Search for the cell housing the specified text and yield its (x, y) center coordinate. 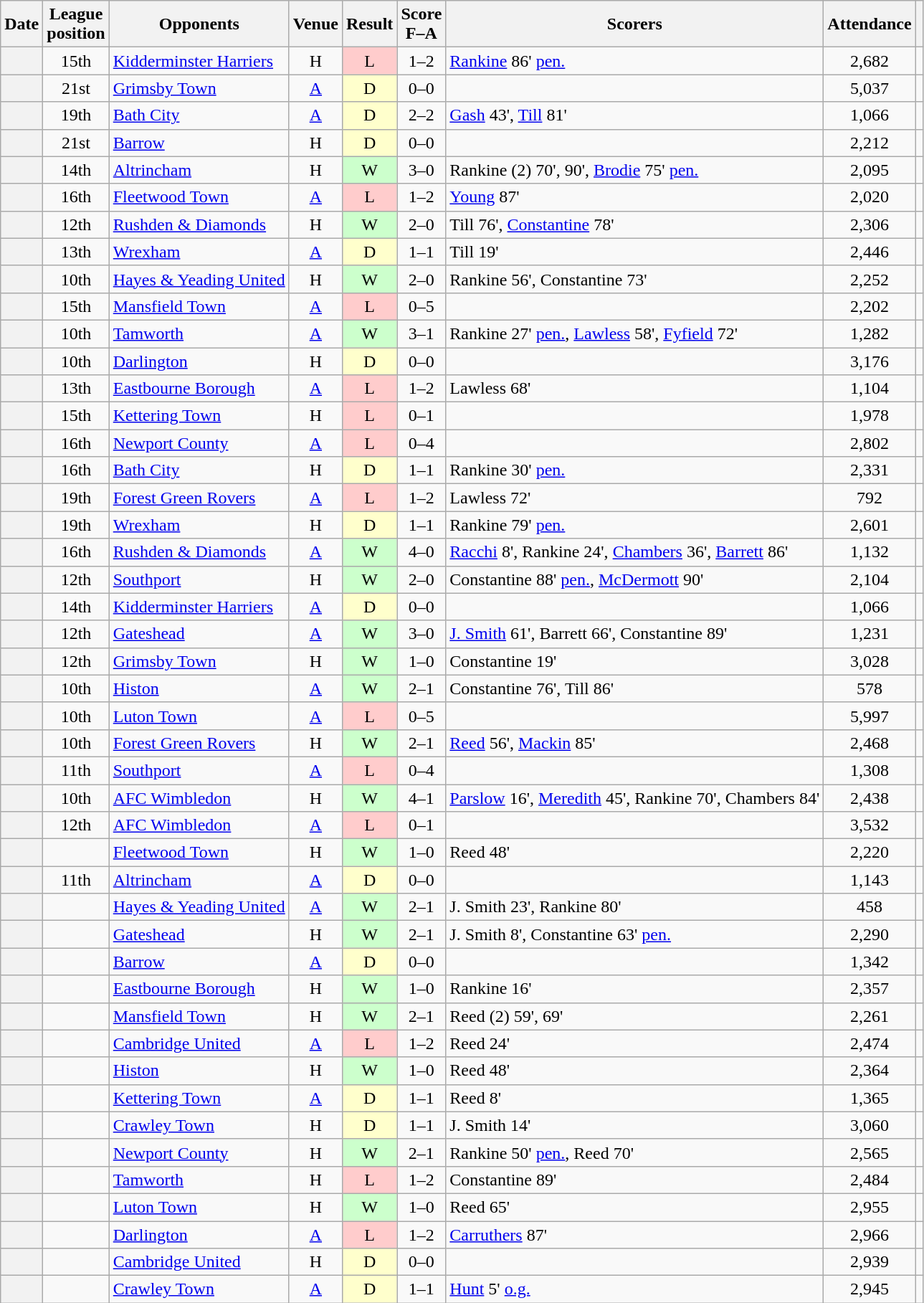
2,468 (870, 743)
578 (870, 688)
Constantine 76', Till 86' (635, 688)
2,306 (870, 224)
2,601 (870, 525)
Reed 65' (635, 1207)
1,308 (870, 770)
1,978 (870, 416)
Young 87' (635, 197)
Parslow 16', Meredith 45', Rankine 70', Chambers 84' (635, 798)
Till 76', Constantine 78' (635, 224)
2–2 (421, 115)
Lawless 72' (635, 498)
1,143 (870, 880)
5,997 (870, 716)
Rankine 86' pen. (635, 61)
1,104 (870, 389)
2,095 (870, 170)
Constantine 89' (635, 1180)
Date (22, 24)
2,955 (870, 1207)
2,357 (870, 989)
Attendance (870, 24)
2,474 (870, 1043)
3,060 (870, 1125)
Rankine 16' (635, 989)
2,966 (870, 1234)
Rankine 79' pen. (635, 525)
3–1 (421, 333)
2,802 (870, 443)
5,037 (870, 88)
3,532 (870, 825)
Reed 56', Mackin 85' (635, 743)
J. Smith 23', Rankine 80' (635, 907)
Gash 43', Till 81' (635, 115)
Rankine 56', Constantine 73' (635, 279)
2,484 (870, 1180)
2,220 (870, 853)
Reed (2) 59', 69' (635, 1016)
3,028 (870, 661)
Constantine 19' (635, 661)
2,364 (870, 1071)
Reed 24' (635, 1043)
Rankine (2) 70', 90', Brodie 75' pen. (635, 170)
1,342 (870, 962)
2,446 (870, 252)
458 (870, 907)
Reed 8' (635, 1098)
Lawless 68' (635, 389)
4–1 (421, 798)
1,365 (870, 1098)
2,682 (870, 61)
2,202 (870, 306)
2,945 (870, 1289)
2,104 (870, 579)
2,438 (870, 798)
2,939 (870, 1262)
2,261 (870, 1016)
2,212 (870, 143)
ScoreF–A (421, 24)
J. Smith 61', Barrett 66', Constantine 89' (635, 634)
2,331 (870, 470)
Venue (315, 24)
Constantine 88' pen., McDermott 90' (635, 579)
Result (369, 24)
Rankine 50' pen., Reed 70' (635, 1152)
Rankine 30' pen. (635, 470)
1,132 (870, 552)
Hunt 5' o.g. (635, 1289)
Till 19' (635, 252)
Scorers (635, 24)
792 (870, 498)
J. Smith 14' (635, 1125)
2,252 (870, 279)
Racchi 8', Rankine 24', Chambers 36', Barrett 86' (635, 552)
Leagueposition (76, 24)
2,290 (870, 934)
4–0 (421, 552)
Opponents (199, 24)
3,176 (870, 361)
Carruthers 87' (635, 1234)
Rankine 27' pen., Lawless 58', Fyfield 72' (635, 333)
J. Smith 8', Constantine 63' pen. (635, 934)
1,282 (870, 333)
2,565 (870, 1152)
2,020 (870, 197)
1,231 (870, 634)
